Provide the [x, y] coordinate of the cell's center where the given text is located.  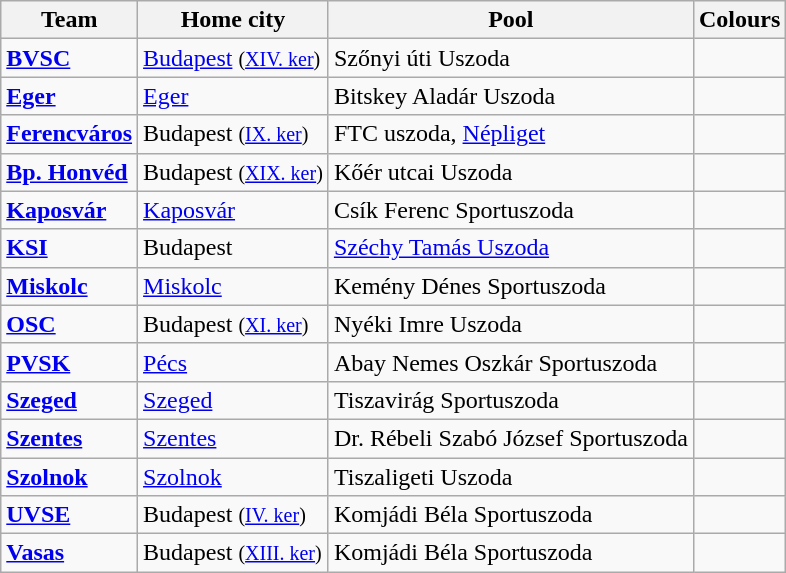
UVSE [70, 515]
Budapest (IV. ker) [234, 515]
Budapest (XIII. ker) [234, 553]
Budapest [234, 248]
KSI [70, 248]
Colours [739, 20]
Kőér utcai Uszoda [510, 172]
Vasas [70, 553]
Budapest (XIX. ker) [234, 172]
Bp. Honvéd [70, 172]
Pécs [234, 362]
Széchy Tamás Uszoda [510, 248]
OSC [70, 324]
Team [70, 20]
Ferencváros [70, 134]
Abay Nemes Oszkár Sportuszoda [510, 362]
Nyéki Imre Uszoda [510, 324]
Budapest (XI. ker) [234, 324]
Budapest (IX. ker) [234, 134]
Csík Ferenc Sportuszoda [510, 210]
Bitskey Aladár Uszoda [510, 96]
FTC uszoda, Népliget [510, 134]
PVSK [70, 362]
Tiszaligeti Uszoda [510, 477]
Pool [510, 20]
Dr. Rébeli Szabó József Sportuszoda [510, 438]
Tiszavirág Sportuszoda [510, 400]
Home city [234, 20]
BVSC [70, 58]
Szőnyi úti Uszoda [510, 58]
Kemény Dénes Sportuszoda [510, 286]
Budapest (XIV. ker) [234, 58]
